Locate the cell with the specified text and output its (X, Y) center coordinate. 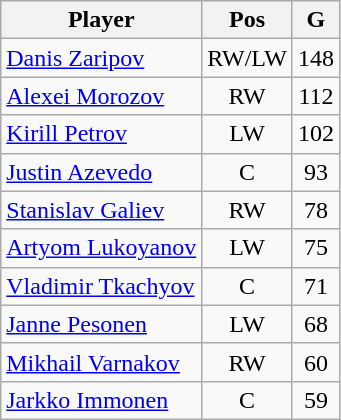
Vladimir Tkachyov (102, 286)
Alexei Morozov (102, 96)
68 (316, 324)
Janne Pesonen (102, 324)
Mikhail Varnakov (102, 362)
93 (316, 172)
78 (316, 210)
71 (316, 286)
59 (316, 400)
Jarkko Immonen (102, 400)
G (316, 20)
Artyom Lukoyanov (102, 248)
60 (316, 362)
Danis Zaripov (102, 58)
112 (316, 96)
Kirill Petrov (102, 134)
Player (102, 20)
Stanislav Galiev (102, 210)
102 (316, 134)
148 (316, 58)
Justin Azevedo (102, 172)
75 (316, 248)
RW/LW (248, 58)
Pos (248, 20)
